Pinpoint the cell where the given text exists, returning its (X, Y) midpoint coordinate. 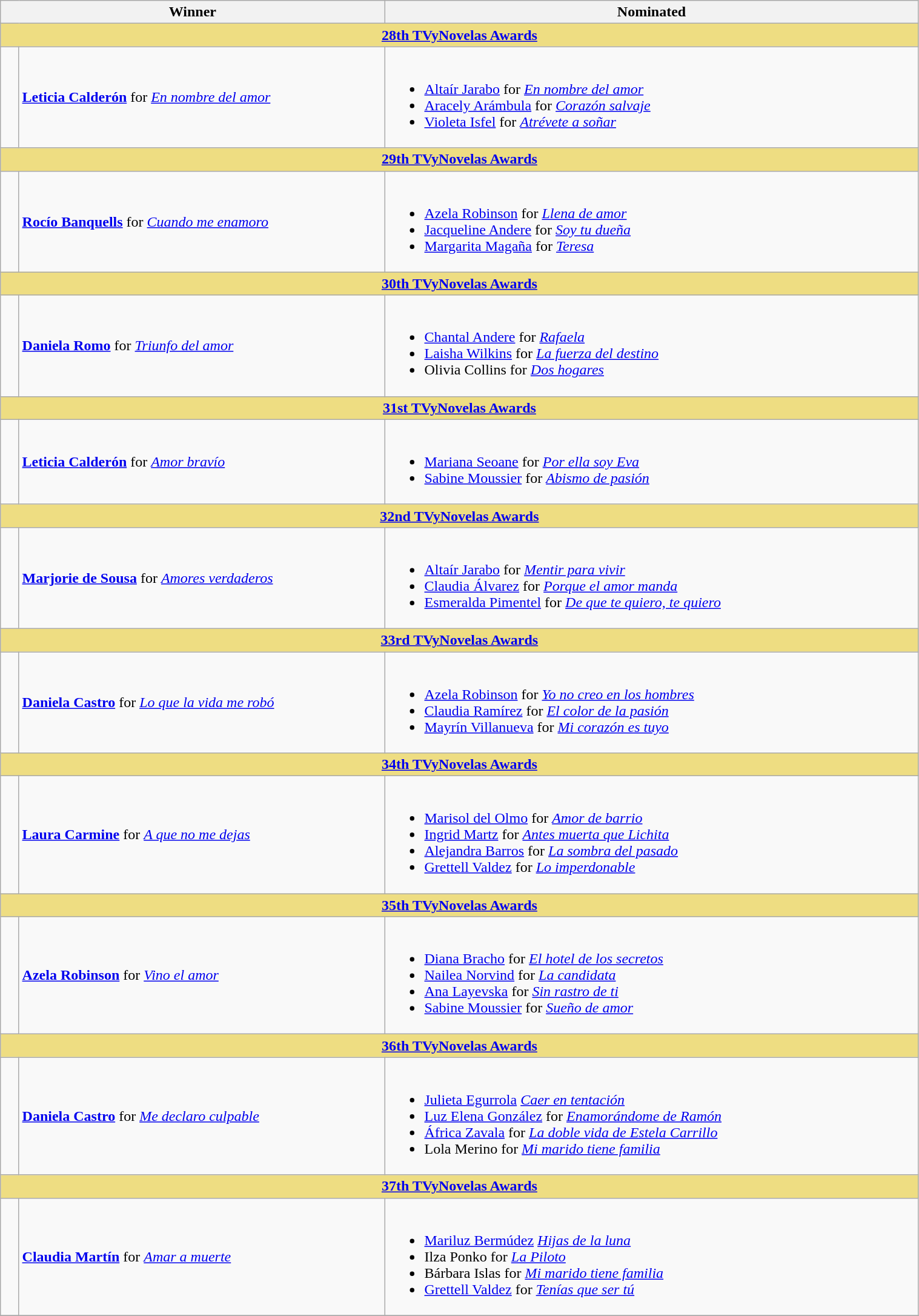
Daniela Romo for Triunfo del amor (202, 345)
Azela Robinson for Vino el amor (202, 975)
Mariana Seoane for Por ella soy EvaSabine Moussier for Abismo de pasión (652, 462)
33rd TVyNovelas Awards (459, 640)
Chantal Andere for RafaelaLaisha Wilkins for La fuerza del destinoOlivia Collins for Dos hogares (652, 345)
Winner (193, 12)
Claudia Martín for Amar a muerte (202, 1257)
Laura Carmine for A que no me dejas (202, 835)
Altaír Jarabo for En nombre del amorAracely Arámbula for Corazón salvajeVioleta Isfel for Atrévete a soñar (652, 97)
Azela Robinson for Yo no creo en los hombresClaudia Ramírez for El color de la pasiónMayrín Villanueva for Mi corazón es tuyo (652, 703)
28th TVyNovelas Awards (459, 35)
Altaír Jarabo for Mentir para vivirClaudia Álvarez for Porque el amor mandaEsmeralda Pimentel for De que te quiero, te quiero (652, 578)
Leticia Calderón for En nombre del amor (202, 97)
Marjorie de Sousa for Amores verdaderos (202, 578)
32nd TVyNovelas Awards (459, 516)
31st TVyNovelas Awards (459, 408)
Mariluz Bermúdez Hijas de la lunaIlza Ponko for La PilotoBárbara Islas for Mi marido tiene familiaGrettell Valdez for Tenías que ser tú (652, 1257)
35th TVyNovelas Awards (459, 905)
Rocío Banquells for Cuando me enamoro (202, 222)
37th TVyNovelas Awards (459, 1186)
29th TVyNovelas Awards (459, 159)
Nominated (652, 12)
34th TVyNovelas Awards (459, 765)
Diana Bracho for El hotel de los secretosNailea Norvind for La candidataAna Layevska for Sin rastro de tiSabine Moussier for Sueño de amor (652, 975)
36th TVyNovelas Awards (459, 1046)
Leticia Calderón for Amor bravío (202, 462)
Azela Robinson for Llena de amorJacqueline Andere for Soy tu dueñaMargarita Magaña for Teresa (652, 222)
Daniela Castro for Lo que la vida me robó (202, 703)
Daniela Castro for Me declaro culpable (202, 1116)
30th TVyNovelas Awards (459, 284)
